For the text-containing cell, return its midpoint in [x, y] coordinate format. 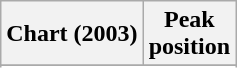
Chart (2003) [72, 34]
Peakposition [189, 34]
